Search for the cell housing the specified text and yield its [X, Y] center coordinate. 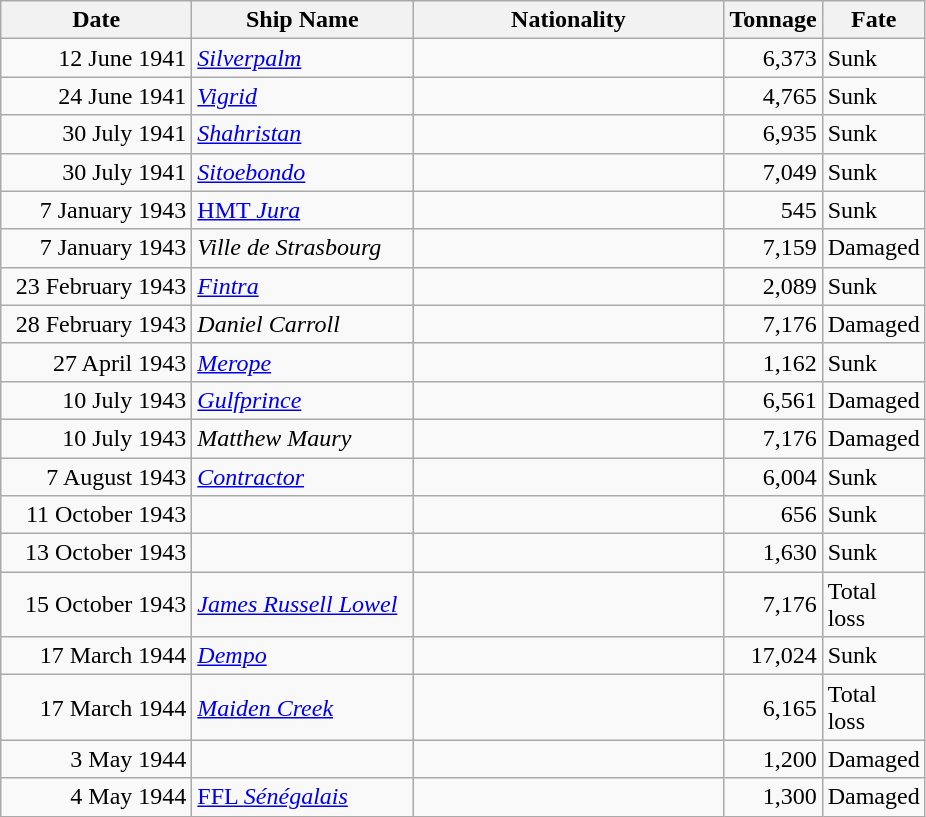
6,373 [773, 58]
28 February 1943 [96, 324]
656 [773, 515]
Daniel Carroll [302, 324]
Silverpalm [302, 58]
Sitoebondo [302, 172]
15 October 1943 [96, 604]
1,630 [773, 553]
FFL Sénégalais [302, 797]
7,159 [773, 248]
1,200 [773, 759]
James Russell Lowel [302, 604]
Date [96, 20]
Maiden Creek [302, 708]
Contractor [302, 477]
Tonnage [773, 20]
Ville de Strasbourg [302, 248]
27 April 1943 [96, 362]
7,049 [773, 172]
Matthew Maury [302, 438]
12 June 1941 [96, 58]
23 February 1943 [96, 286]
Fintra [302, 286]
Gulfprince [302, 400]
2,089 [773, 286]
1,162 [773, 362]
3 May 1944 [96, 759]
4 May 1944 [96, 797]
24 June 1941 [96, 96]
11 October 1943 [96, 515]
Shahristan [302, 134]
HMT Jura [302, 210]
Dempo [302, 656]
Ship Name [302, 20]
7 August 1943 [96, 477]
Nationality [568, 20]
Vigrid [302, 96]
17,024 [773, 656]
545 [773, 210]
6,935 [773, 134]
Fate [874, 20]
1,300 [773, 797]
6,165 [773, 708]
6,561 [773, 400]
4,765 [773, 96]
Merope [302, 362]
6,004 [773, 477]
13 October 1943 [96, 553]
